From the cell containing the given text, extract its center point as (X, Y) coordinate. 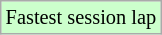
Fastest session lap (81, 17)
